Identify which cell holds the provided text, then report its (X, Y) central coordinate. 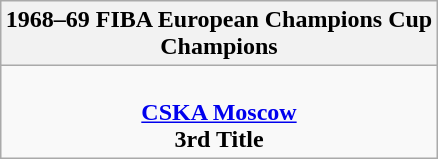
1968–69 FIBA European Champions CupChampions (218, 34)
CSKA Moscow 3rd Title (218, 112)
